Pinpoint the cell where the given text exists, returning its (x, y) midpoint coordinate. 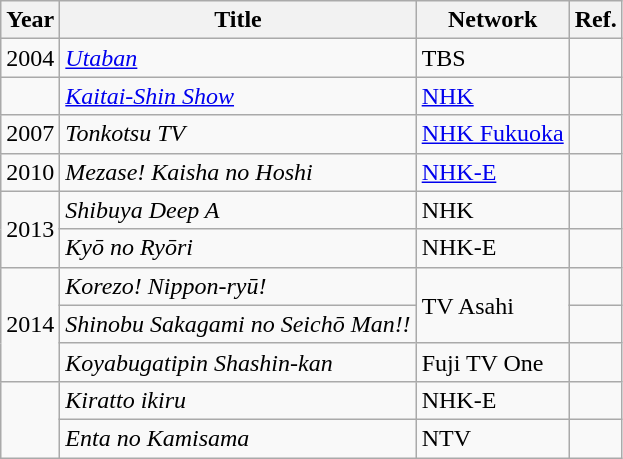
Year (30, 20)
2007 (30, 134)
Utaban (238, 58)
Shinobu Sakagami no Seichō Man!! (238, 324)
Mezase! Kaisha no Hoshi (238, 172)
2014 (30, 324)
NTV (492, 438)
Tonkotsu TV (238, 134)
2010 (30, 172)
2004 (30, 58)
Korezo! Nippon-ryū! (238, 286)
NHK Fukuoka (492, 134)
TV Asahi (492, 305)
Kyō no Ryōri (238, 248)
TBS (492, 58)
2013 (30, 229)
Kaitai-Shin Show (238, 96)
Network (492, 20)
Fuji TV One (492, 362)
Koyabugatipin Shashin-kan (238, 362)
Title (238, 20)
Kiratto ikiru (238, 400)
Ref. (596, 20)
Enta no Kamisama (238, 438)
Shibuya Deep A (238, 210)
